Detect which cell encompasses the target text, then output its [X, Y] center coordinate. 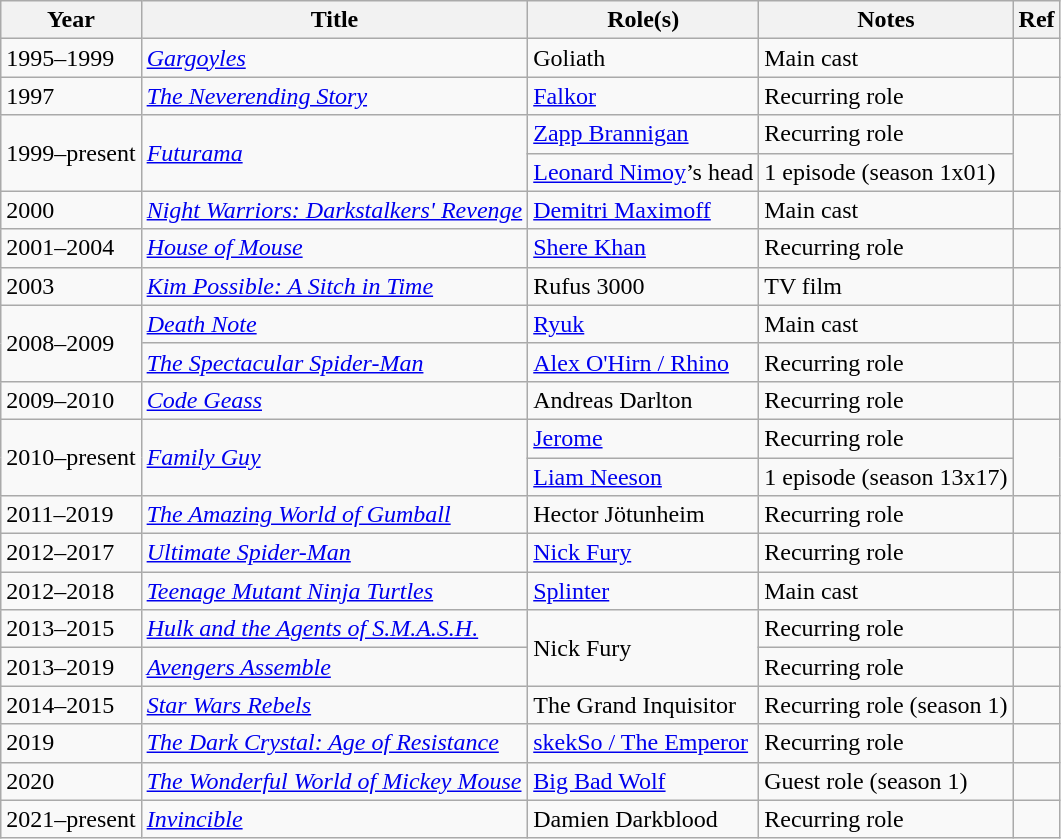
2013–2015 [71, 629]
1997 [71, 96]
Damien Darkblood [644, 819]
Ryuk [644, 324]
Rufus 3000 [644, 286]
Zapp Brannigan [644, 134]
Gargoyles [334, 58]
1 episode (season 13x17) [886, 477]
Kim Possible: A Sitch in Time [334, 286]
Shere Khan [644, 248]
2000 [71, 210]
2014–2015 [71, 705]
Hector Jötunheim [644, 515]
Code Geass [334, 400]
Alex O'Hirn / Rhino [644, 362]
Falkor [644, 96]
skekSo / The Emperor [644, 743]
Death Note [334, 324]
House of Mouse [334, 248]
Invincible [334, 819]
Demitri Maximoff [644, 210]
Andreas Darlton [644, 400]
The Wonderful World of Mickey Mouse [334, 781]
2012–2018 [71, 591]
Guest role (season 1) [886, 781]
2008–2009 [71, 343]
The Amazing World of Gumball [334, 515]
Avengers Assemble [334, 667]
TV film [886, 286]
Liam Neeson [644, 477]
Hulk and the Agents of S.M.A.S.H. [334, 629]
1 episode (season 1x01) [886, 172]
2011–2019 [71, 515]
2010–present [71, 457]
Jerome [644, 438]
2021–present [71, 819]
Ref [1036, 20]
Title [334, 20]
Ultimate Spider-Man [334, 553]
Notes [886, 20]
The Neverending Story [334, 96]
Star Wars Rebels [334, 705]
2012–2017 [71, 553]
Role(s) [644, 20]
2019 [71, 743]
The Dark Crystal: Age of Resistance [334, 743]
2001–2004 [71, 248]
Year [71, 20]
2009–2010 [71, 400]
Recurring role (season 1) [886, 705]
2013–2019 [71, 667]
Night Warriors: Darkstalkers' Revenge [334, 210]
Big Bad Wolf [644, 781]
Futurama [334, 153]
1995–1999 [71, 58]
Goliath [644, 58]
Teenage Mutant Ninja Turtles [334, 591]
Family Guy [334, 457]
2020 [71, 781]
The Grand Inquisitor [644, 705]
The Spectacular Spider-Man [334, 362]
1999–present [71, 153]
Leonard Nimoy’s head [644, 172]
Splinter [644, 591]
2003 [71, 286]
